Scan for the cell matching the given text and deliver its (x, y) coordinate at center. 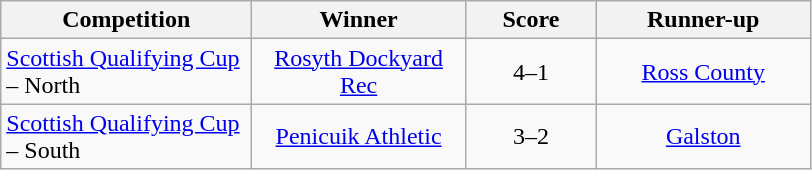
Penicuik Athletic (359, 136)
Scottish Qualifying Cup – North (126, 72)
Galston (703, 136)
Rosyth Dockyard Rec (359, 72)
Competition (126, 20)
Ross County (703, 72)
Scottish Qualifying Cup – South (126, 136)
Score (530, 20)
3–2 (530, 136)
Runner-up (703, 20)
4–1 (530, 72)
Winner (359, 20)
